For the text-containing cell, return its midpoint in (x, y) coordinate format. 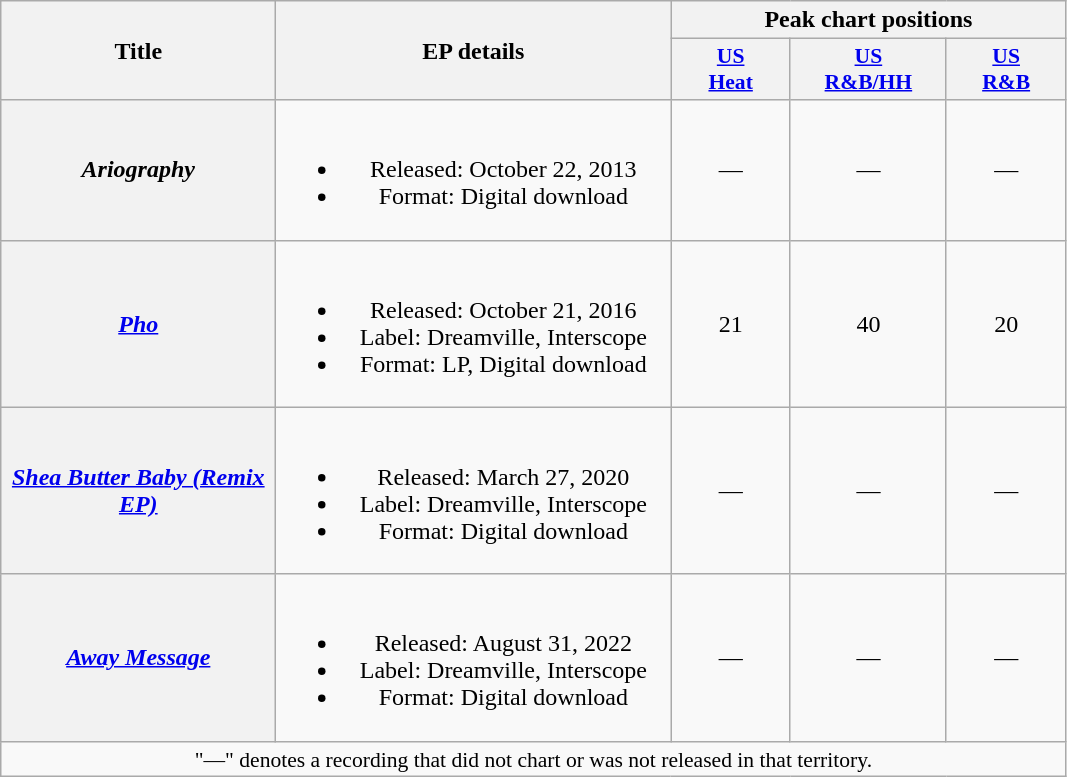
Released: August 31, 2022Label: Dreamville, InterscopeFormat: Digital download (474, 658)
Title (138, 50)
EP details (474, 50)
Released: March 27, 2020Label: Dreamville, InterscopeFormat: Digital download (474, 490)
Released: October 21, 2016Label: Dreamville, InterscopeFormat: LP, Digital download (474, 324)
Peak chart positions (868, 20)
USR&B (1006, 70)
USHeat (731, 70)
USR&B/HH (868, 70)
Released: October 22, 2013Format: Digital download (474, 170)
Shea Butter Baby (Remix EP) (138, 490)
40 (868, 324)
Pho (138, 324)
21 (731, 324)
Away Message (138, 658)
Ariography (138, 170)
20 (1006, 324)
"—" denotes a recording that did not chart or was not released in that territory. (534, 759)
